Determine the (x, y) coordinate at the center of the cell enclosing the given text.  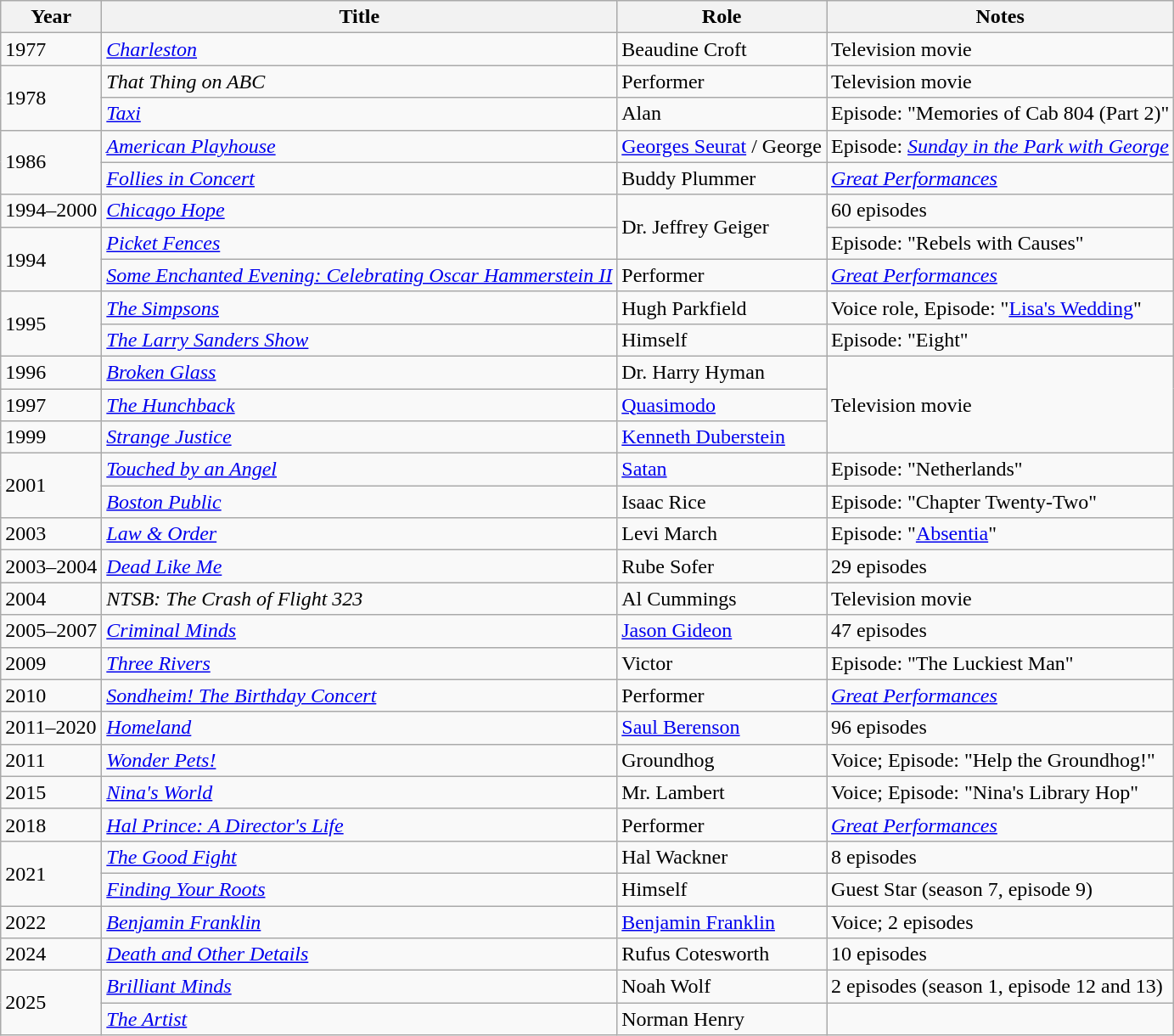
Strange Justice (360, 437)
The Larry Sanders Show (360, 340)
1997 (51, 405)
Norman Henry (722, 1019)
2011–2020 (51, 728)
Chicago Hope (360, 211)
Year (51, 17)
Sondheim! The Birthday Concert (360, 695)
1986 (51, 162)
NTSB: The Crash of Flight 323 (360, 599)
2009 (51, 663)
Episode: "Rebels with Causes" (1000, 243)
Brilliant Minds (360, 987)
1994 (51, 259)
Taxi (360, 114)
Charleston (360, 49)
2003–2004 (51, 566)
Episode: "Netherlands" (1000, 470)
Episode: "Memories of Cab 804 (Part 2)" (1000, 114)
Groundhog (722, 760)
Picket Fences (360, 243)
Alan (722, 114)
The Good Fight (360, 857)
Georges Seurat / George (722, 146)
Broken Glass (360, 372)
The Hunchback (360, 405)
2011 (51, 760)
Hal Prince: A Director's Life (360, 825)
Dead Like Me (360, 566)
Voice; Episode: "Nina's Library Hop" (1000, 792)
Buddy Plummer (722, 178)
2005–2007 (51, 631)
American Playhouse (360, 146)
Boston Public (360, 502)
Guest Star (season 7, episode 9) (1000, 889)
2001 (51, 486)
Three Rivers (360, 663)
Episode: "The Luckiest Man" (1000, 663)
2022 (51, 921)
Notes (1000, 17)
1978 (51, 98)
1999 (51, 437)
Episode: "Absentia" (1000, 534)
That Thing on ABC (360, 82)
96 episodes (1000, 728)
Hal Wackner (722, 857)
2024 (51, 954)
Episode: Sunday in the Park with George (1000, 146)
Kenneth Duberstein (722, 437)
Rube Sofer (722, 566)
Victor (722, 663)
Voice role, Episode: "Lisa's Wedding" (1000, 307)
10 episodes (1000, 954)
Voice; Episode: "Help the Groundhog!" (1000, 760)
Mr. Lambert (722, 792)
Quasimodo (722, 405)
1994–2000 (51, 211)
2 episodes (season 1, episode 12 and 13) (1000, 987)
Dr. Jeffrey Geiger (722, 227)
Satan (722, 470)
2004 (51, 599)
2010 (51, 695)
2018 (51, 825)
Noah Wolf (722, 987)
Isaac Rice (722, 502)
Nina's World (360, 792)
2015 (51, 792)
Rufus Cotesworth (722, 954)
Role (722, 17)
Jason Gideon (722, 631)
Al Cummings (722, 599)
1996 (51, 372)
Wonder Pets! (360, 760)
2025 (51, 1003)
The Artist (360, 1019)
8 episodes (1000, 857)
Hugh Parkfield (722, 307)
2021 (51, 873)
29 episodes (1000, 566)
Levi March (722, 534)
Touched by an Angel (360, 470)
Follies in Concert (360, 178)
1977 (51, 49)
Saul Berenson (722, 728)
Dr. Harry Hyman (722, 372)
2003 (51, 534)
The Simpsons (360, 307)
Some Enchanted Evening: Celebrating Oscar Hammerstein II (360, 275)
Homeland (360, 728)
Law & Order (360, 534)
Voice; 2 episodes (1000, 921)
1995 (51, 324)
Death and Other Details (360, 954)
Beaudine Croft (722, 49)
Episode: "Eight" (1000, 340)
Title (360, 17)
Criminal Minds (360, 631)
Finding Your Roots (360, 889)
60 episodes (1000, 211)
Episode: "Chapter Twenty-Two" (1000, 502)
47 episodes (1000, 631)
